Identify which cell holds the provided text, then report its [X, Y] central coordinate. 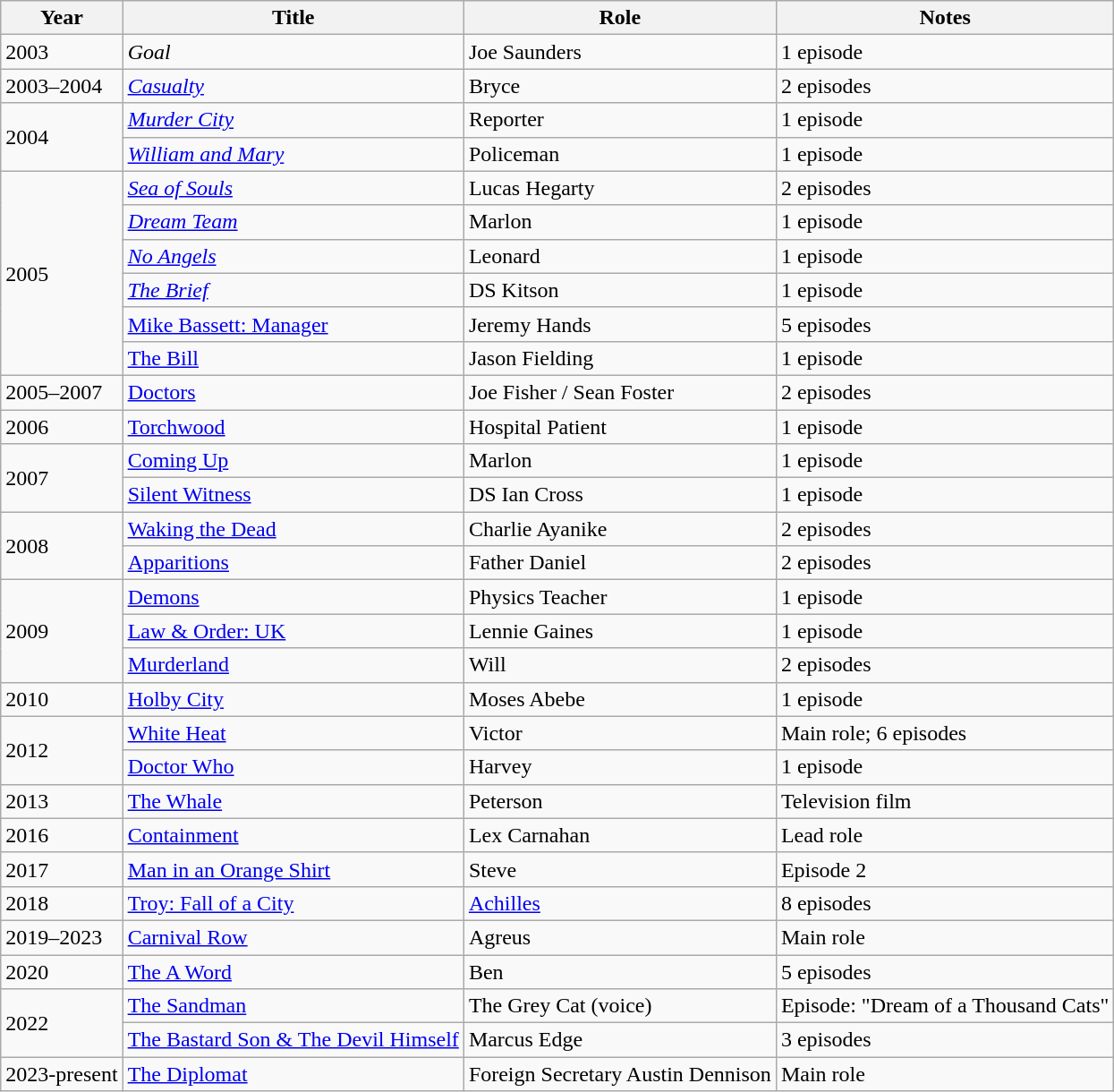
Demons [293, 597]
2003–2004 [62, 86]
Murderland [293, 665]
8 episodes [945, 903]
Apparitions [293, 563]
Containment [293, 835]
Bryce [619, 86]
2005 [62, 273]
William and Mary [293, 154]
Policeman [619, 154]
Goal [293, 52]
The A Word [293, 971]
2018 [62, 903]
White Heat [293, 733]
Lead role [945, 835]
Charlie Ayanike [619, 529]
2019–2023 [62, 937]
The Diplomat [293, 1074]
Harvey [619, 767]
Man in an Orange Shirt [293, 869]
Joe Saunders [619, 52]
2012 [62, 750]
2008 [62, 546]
Father Daniel [619, 563]
Agreus [619, 937]
Casualty [293, 86]
Year [62, 18]
2006 [62, 427]
Main role; 6 episodes [945, 733]
The Brief [293, 290]
2013 [62, 801]
Episode 2 [945, 869]
Law & Order: UK [293, 631]
Mike Bassett: Manager [293, 324]
The Bill [293, 358]
Ben [619, 971]
Episode: "Dream of a Thousand Cats" [945, 1006]
2003 [62, 52]
Steve [619, 869]
Torchwood [293, 427]
Hospital Patient [619, 427]
The Bastard Son & The Devil Himself [293, 1040]
2005–2007 [62, 392]
No Angels [293, 256]
2017 [62, 869]
2009 [62, 631]
Jeremy Hands [619, 324]
2004 [62, 137]
Doctors [293, 392]
Peterson [619, 801]
2023-present [62, 1074]
Sea of Souls [293, 188]
2020 [62, 971]
Physics Teacher [619, 597]
2010 [62, 699]
DS Ian Cross [619, 495]
2007 [62, 478]
Lennie Gaines [619, 631]
3 episodes [945, 1040]
Coming Up [293, 461]
Victor [619, 733]
Notes [945, 18]
Dream Team [293, 222]
Lucas Hegarty [619, 188]
Silent Witness [293, 495]
Leonard [619, 256]
2022 [62, 1023]
Jason Fielding [619, 358]
Television film [945, 801]
Title [293, 18]
Reporter [619, 120]
Will [619, 665]
Achilles [619, 903]
Murder City [293, 120]
The Grey Cat (voice) [619, 1006]
The Whale [293, 801]
Lex Carnahan [619, 835]
Doctor Who [293, 767]
Carnival Row [293, 937]
Waking the Dead [293, 529]
Holby City [293, 699]
Marcus Edge [619, 1040]
Moses Abebe [619, 699]
Foreign Secretary Austin Dennison [619, 1074]
Joe Fisher / Sean Foster [619, 392]
Role [619, 18]
Troy: Fall of a City [293, 903]
DS Kitson [619, 290]
The Sandman [293, 1006]
2016 [62, 835]
